Determine the (x, y) coordinate at the center of the cell enclosing the given text.  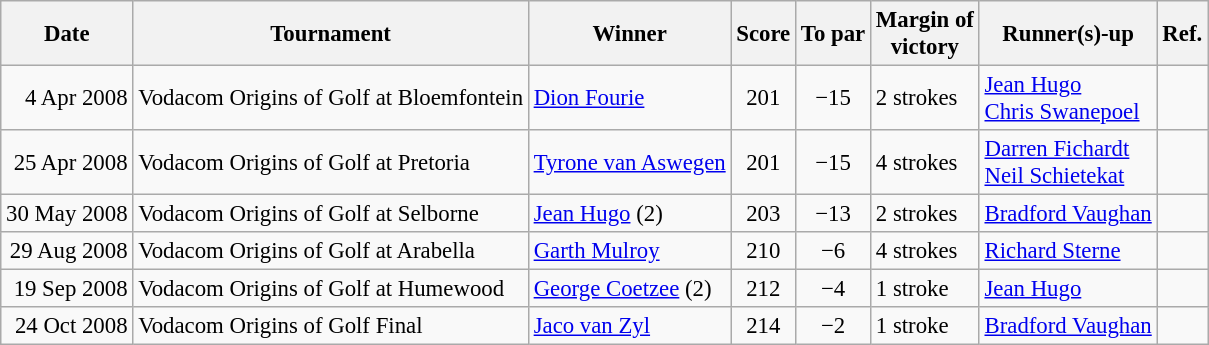
1 stroke (926, 289)
Bradford Vaughan (1068, 214)
Winner (630, 34)
−6 (834, 251)
Vodacom Origins of Golf at Pretoria (331, 162)
George Coetzee (2) (630, 289)
Vodacom Origins of Golf at Selborne (331, 214)
30 May 2008 (67, 214)
Date (67, 34)
Tournament (331, 34)
Richard Sterne (1068, 251)
Vodacom Origins of Golf at Bloemfontein (331, 98)
Jean Hugo (2) (630, 214)
Vodacom Origins of Golf at Arabella (331, 251)
To par (834, 34)
Margin ofvictory (926, 34)
4 Apr 2008 (67, 98)
210 (764, 251)
Darren Fichardt Neil Schietekat (1068, 162)
Dion Fourie (630, 98)
212 (764, 289)
Ref. (1182, 34)
Jean Hugo (1068, 289)
29 Aug 2008 (67, 251)
25 Apr 2008 (67, 162)
Jean Hugo Chris Swanepoel (1068, 98)
Vodacom Origins of Golf at Humewood (331, 289)
−4 (834, 289)
203 (764, 214)
Garth Mulroy (630, 251)
Runner(s)-up (1068, 34)
−13 (834, 214)
19 Sep 2008 (67, 289)
Score (764, 34)
Tyrone van Aswegen (630, 162)
